Locate the cell with the specified text and output its (x, y) center coordinate. 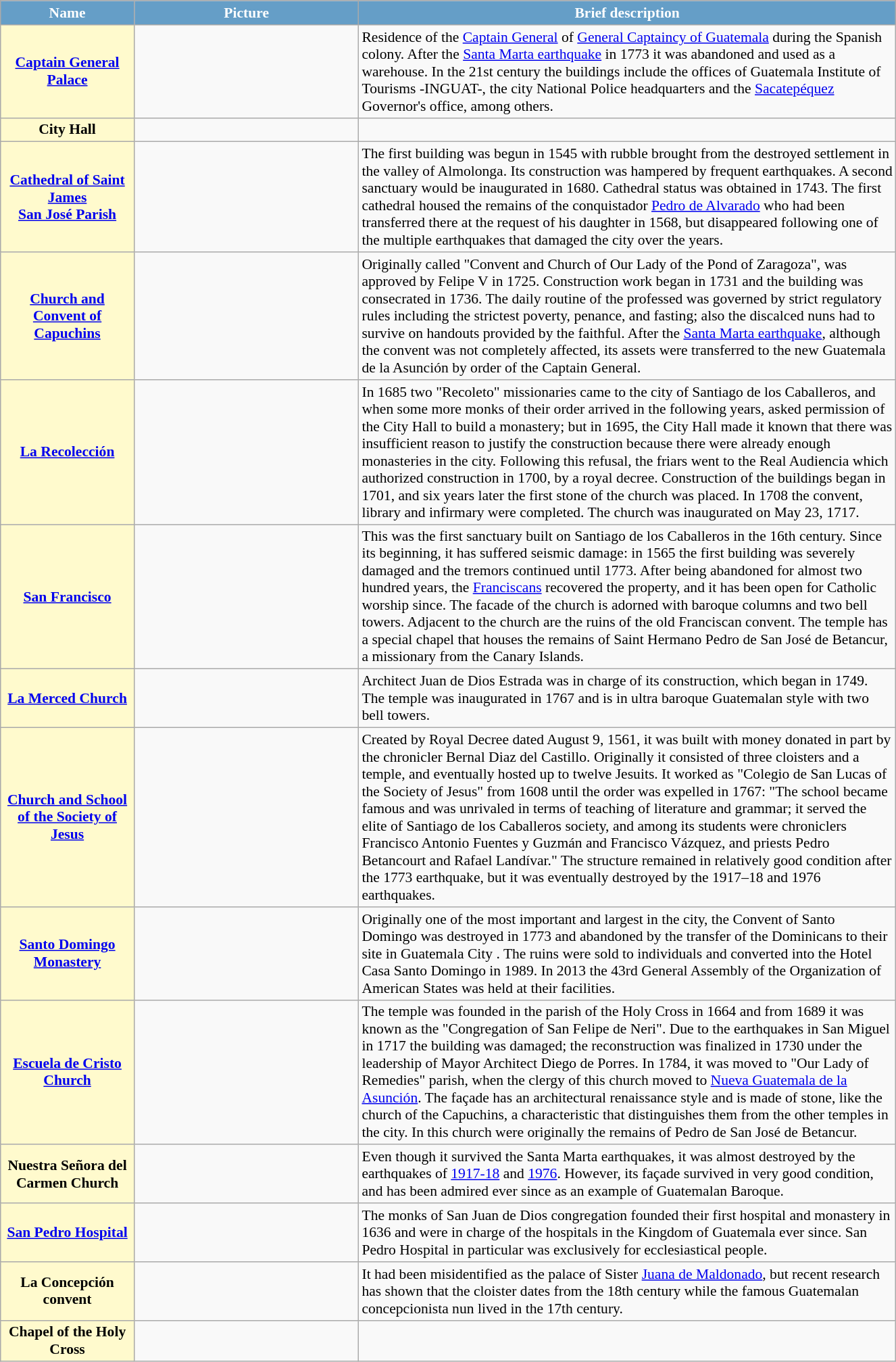
Chapel of the Holy Cross (68, 1341)
Escuela de Cristo Church (68, 1072)
Church and School of the Society of Jesus (68, 818)
City Hall (68, 130)
San Pedro Hospital (68, 1233)
Captain General Palace (68, 72)
Cathedral of Saint JamesSan José Parish (68, 197)
Santo Domingo Monastery (68, 954)
San Francisco (68, 597)
Picture (246, 13)
La Concepción convent (68, 1291)
Brief description (627, 13)
Name (68, 13)
La Merced Church (68, 699)
La Recolección (68, 452)
Nuestra Señora del Carmen Church (68, 1175)
Church and Convent of Capuchins (68, 316)
